Return the (x, y) coordinate for the center point of the cell that contains the specified text.  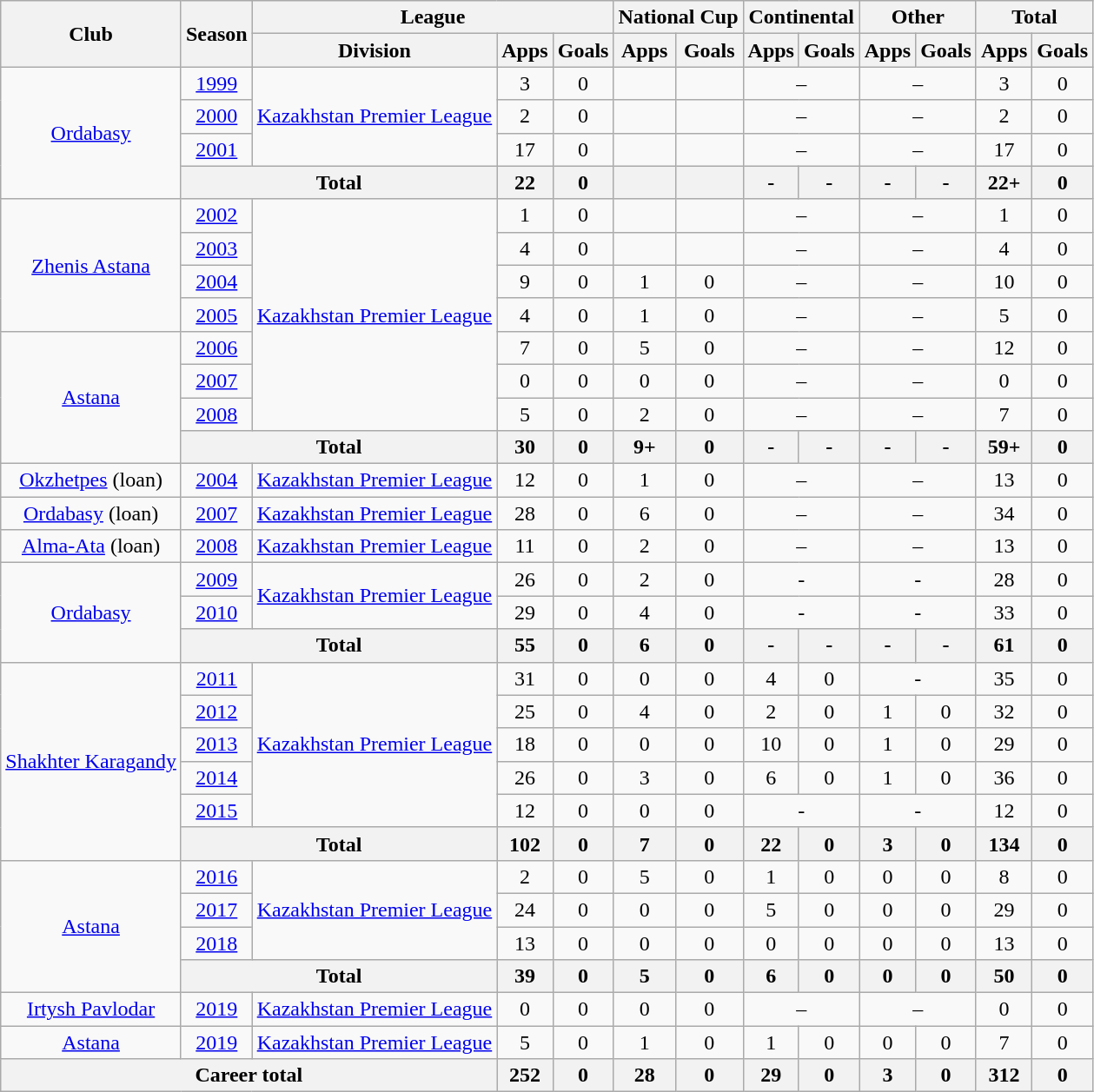
18 (525, 745)
31 (525, 678)
1999 (216, 83)
2005 (216, 314)
Irtysh Pavlodar (91, 1009)
34 (1004, 513)
League (433, 17)
2013 (216, 745)
25 (525, 711)
2002 (216, 215)
Season (216, 34)
312 (1004, 1075)
9+ (645, 447)
National Cup (678, 17)
9 (525, 281)
36 (1004, 778)
30 (525, 447)
50 (1004, 976)
2015 (216, 811)
Division (375, 50)
Other (918, 17)
Shakhter Karagandy (91, 761)
2000 (216, 116)
33 (1004, 612)
35 (1004, 678)
11 (525, 546)
Okzhetpes (loan) (91, 480)
102 (525, 844)
134 (1004, 844)
8 (1004, 877)
61 (1004, 645)
Club (91, 34)
22+ (1004, 182)
2014 (216, 778)
55 (525, 645)
252 (525, 1075)
Career total (249, 1075)
32 (1004, 711)
2018 (216, 943)
2011 (216, 678)
2003 (216, 248)
2016 (216, 877)
2010 (216, 612)
59+ (1004, 447)
2017 (216, 910)
2001 (216, 149)
39 (525, 976)
Alma-Ata (loan) (91, 546)
2006 (216, 347)
2009 (216, 579)
Zhenis Astana (91, 265)
24 (525, 910)
2012 (216, 711)
Ordabasy (loan) (91, 513)
Continental (801, 17)
